Search for the cell housing the specified text and yield its [x, y] center coordinate. 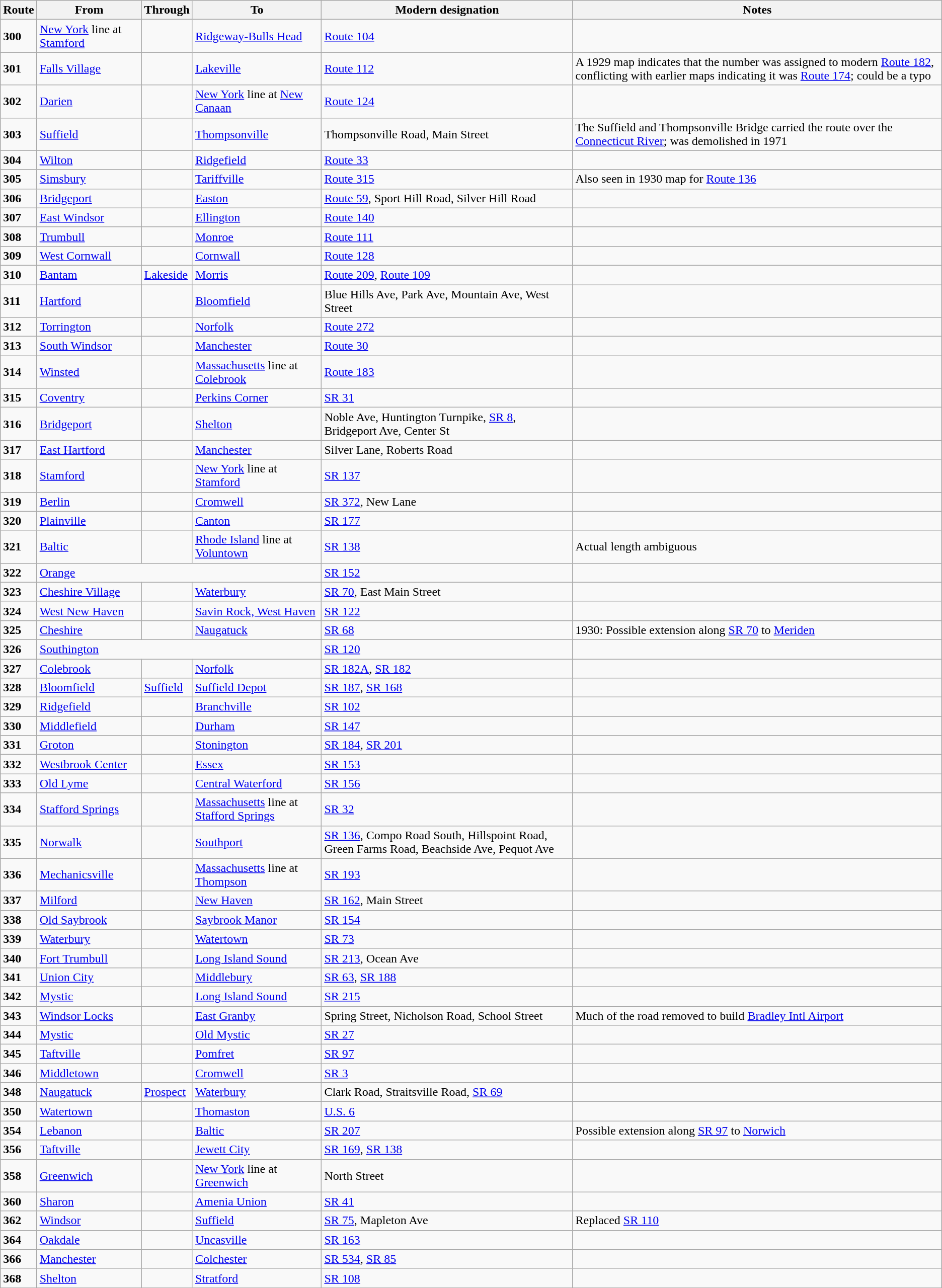
332 [19, 764]
SR 534, SR 85 [447, 1259]
Rhode Island line at Voluntown [257, 546]
Suffield Depot [257, 688]
354 [19, 1131]
Prospect [167, 1092]
SR 68 [447, 630]
East Granby [257, 1016]
SR 182A, SR 182 [447, 669]
Route 183 [447, 372]
331 [19, 745]
Cheshire [89, 630]
Southington [179, 649]
Massachusetts line at Colebrook [257, 372]
Actual length ambiguous [757, 546]
319 [19, 502]
325 [19, 630]
SR 153 [447, 764]
SR 184, SR 201 [447, 745]
350 [19, 1111]
SR 63, SR 188 [447, 977]
344 [19, 1035]
Route 30 [447, 346]
360 [19, 1201]
305 [19, 179]
Uncasville [257, 1240]
Possible extension along SR 97 to Norwich [757, 1131]
318 [19, 476]
366 [19, 1259]
SR 108 [447, 1278]
Hartford [89, 301]
Lakeville [257, 68]
Notes [757, 10]
Stratford [257, 1278]
317 [19, 450]
340 [19, 958]
SR 177 [447, 521]
311 [19, 301]
SR 137 [447, 476]
SR 41 [447, 1201]
Essex [257, 764]
328 [19, 688]
South Windsor [89, 346]
Modern designation [447, 10]
Canton [257, 521]
339 [19, 939]
356 [19, 1150]
Blue Hills Ave, Park Ave, Mountain Ave, West Street [447, 301]
306 [19, 198]
SR 27 [447, 1035]
SR 163 [447, 1240]
SR 215 [447, 996]
Clark Road, Straitsville Road, SR 69 [447, 1092]
Route 128 [447, 256]
Spring Street, Nicholson Road, School Street [447, 1016]
SR 97 [447, 1054]
Berlin [89, 502]
Route 59, Sport Hill Road, Silver Hill Road [447, 198]
Route 33 [447, 160]
333 [19, 783]
West New Haven [89, 611]
Thompsonville Road, Main Street [447, 134]
Middlebury [257, 977]
Pomfret [257, 1054]
Route 111 [447, 236]
303 [19, 134]
SR 372, New Lane [447, 502]
Windsor [89, 1221]
New York line at New Canaan [257, 102]
Branchville [257, 707]
348 [19, 1092]
312 [19, 327]
SR 147 [447, 726]
Amenia Union [257, 1201]
Coventry [89, 398]
Orange [179, 573]
SR 75, Mapleton Ave [447, 1221]
Route 140 [447, 217]
SR 207 [447, 1131]
Ridgeway-Bulls Head [257, 36]
Fort Trumbull [89, 958]
309 [19, 256]
SR 136, Compo Road South, Hillspoint Road, Green Farms Road, Beachside Ave, Pequot Ave [447, 842]
308 [19, 236]
Groton [89, 745]
342 [19, 996]
Southport [257, 842]
322 [19, 573]
329 [19, 707]
Colchester [257, 1259]
Westbrook Center [89, 764]
Simsbury [89, 179]
Milford [89, 901]
SR 152 [447, 573]
Old Saybrook [89, 920]
Morris [257, 275]
343 [19, 1016]
323 [19, 592]
330 [19, 726]
Norwalk [89, 842]
304 [19, 160]
Stafford Springs [89, 809]
Route 272 [447, 327]
368 [19, 1278]
The Suffield and Thompsonville Bridge carried the route over the Connecticut River; was demolished in 1971 [757, 134]
SR 122 [447, 611]
SR 193 [447, 874]
327 [19, 669]
Durham [257, 726]
Tariffville [257, 179]
New York line at Greenwich [257, 1175]
SR 187, SR 168 [447, 688]
Stamford [89, 476]
346 [19, 1073]
A 1929 map indicates that the number was assigned to modern Route 182, conflicting with earlier maps indicating it was Route 174; could be a typo [757, 68]
New Haven [257, 901]
334 [19, 809]
East Hartford [89, 450]
Massachusetts line at Thompson [257, 874]
SR 120 [447, 649]
336 [19, 874]
321 [19, 546]
Monroe [257, 236]
Thompsonville [257, 134]
Cheshire Village [89, 592]
Torrington [89, 327]
358 [19, 1175]
Silver Lane, Roberts Road [447, 450]
315 [19, 398]
Mechanicsville [89, 874]
Perkins Corner [257, 398]
Falls Village [89, 68]
Old Lyme [89, 783]
Saybrook Manor [257, 920]
Massachusetts line at Stafford Springs [257, 809]
Colebrook [89, 669]
Through [167, 10]
East Windsor [89, 217]
Noble Ave, Huntington Turnpike, SR 8, Bridgeport Ave, Center St [447, 424]
326 [19, 649]
SR 31 [447, 398]
324 [19, 611]
Union City [89, 977]
302 [19, 102]
Plainville [89, 521]
Greenwich [89, 1175]
Much of the road removed to build Bradley Intl Airport [757, 1016]
364 [19, 1240]
Oakdale [89, 1240]
313 [19, 346]
Stonington [257, 745]
Bantam [89, 275]
Ellington [257, 217]
310 [19, 275]
300 [19, 36]
SR 73 [447, 939]
SR 138 [447, 546]
From [89, 10]
Middlefield [89, 726]
Route 315 [447, 179]
1930: Possible extension along SR 70 to Meriden [757, 630]
362 [19, 1221]
Trumbull [89, 236]
Savin Rock, West Haven [257, 611]
U.S. 6 [447, 1111]
Windsor Locks [89, 1016]
345 [19, 1054]
Replaced SR 110 [757, 1221]
Central Waterford [257, 783]
SR 169, SR 138 [447, 1150]
320 [19, 521]
SR 154 [447, 920]
SR 32 [447, 809]
West Cornwall [89, 256]
Route 104 [447, 36]
Middletown [89, 1073]
Route [19, 10]
316 [19, 424]
Old Mystic [257, 1035]
Route 209, Route 109 [447, 275]
SR 156 [447, 783]
To [257, 10]
Route 112 [447, 68]
335 [19, 842]
Wilton [89, 160]
338 [19, 920]
SR 70, East Main Street [447, 592]
301 [19, 68]
314 [19, 372]
337 [19, 901]
Sharon [89, 1201]
Thomaston [257, 1111]
SR 3 [447, 1073]
Lebanon [89, 1131]
Easton [257, 198]
Jewett City [257, 1150]
Darien [89, 102]
Also seen in 1930 map for Route 136 [757, 179]
Cornwall [257, 256]
SR 102 [447, 707]
Winsted [89, 372]
North Street [447, 1175]
SR 213, Ocean Ave [447, 958]
Lakeside [167, 275]
SR 162, Main Street [447, 901]
341 [19, 977]
Route 124 [447, 102]
307 [19, 217]
